Determine the [x, y] coordinate at the center of the cell enclosing the given text.  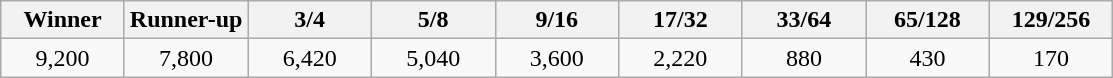
9,200 [63, 58]
2,220 [681, 58]
5,040 [433, 58]
5/8 [433, 20]
65/128 [928, 20]
Winner [63, 20]
33/64 [804, 20]
129/256 [1051, 20]
430 [928, 58]
6,420 [310, 58]
880 [804, 58]
Runner-up [186, 20]
170 [1051, 58]
9/16 [557, 20]
7,800 [186, 58]
17/32 [681, 20]
3/4 [310, 20]
3,600 [557, 58]
